Return [x, y] of the center of cell containing provided text 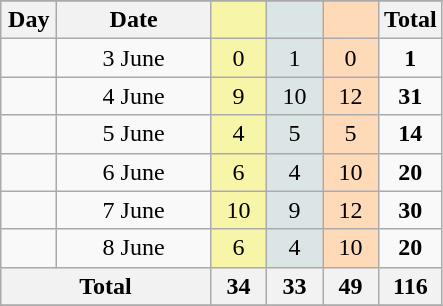
6 June [134, 172]
30 [411, 210]
116 [411, 286]
31 [411, 96]
Day [29, 20]
33 [294, 286]
5 June [134, 134]
3 June [134, 58]
34 [238, 286]
7 June [134, 210]
8 June [134, 248]
Date [134, 20]
4 June [134, 96]
49 [350, 286]
14 [411, 134]
